Search for the cell housing the specified text and yield its (X, Y) center coordinate. 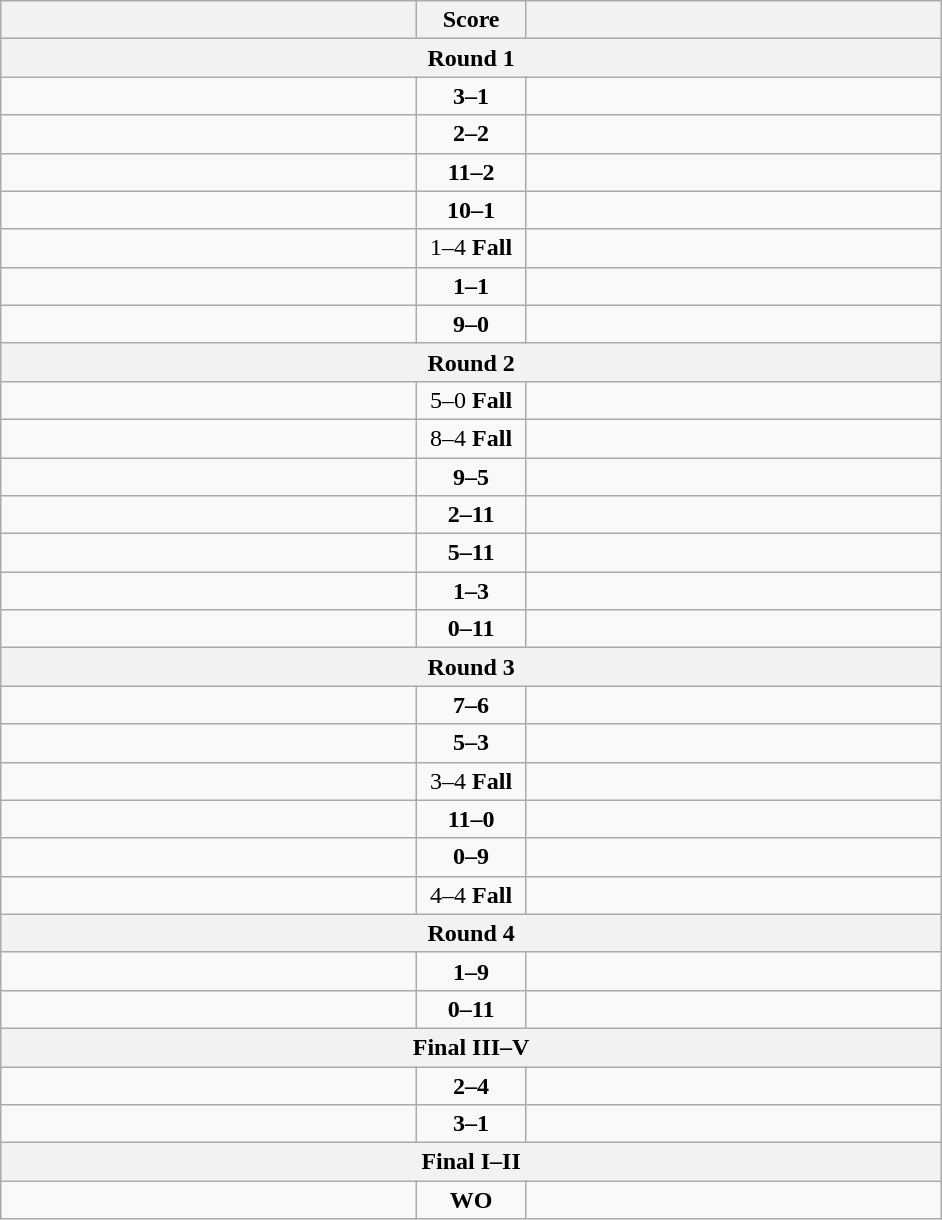
0–9 (472, 857)
5–3 (472, 743)
1–4 Fall (472, 248)
1–9 (472, 971)
WO (472, 1200)
2–11 (472, 515)
9–0 (472, 324)
11–0 (472, 819)
Score (472, 20)
Round 2 (472, 362)
4–4 Fall (472, 895)
2–4 (472, 1085)
2–2 (472, 134)
11–2 (472, 172)
3–4 Fall (472, 781)
7–6 (472, 705)
8–4 Fall (472, 438)
9–5 (472, 477)
Round 1 (472, 58)
10–1 (472, 210)
1–1 (472, 286)
5–11 (472, 553)
Round 4 (472, 933)
Final I–II (472, 1162)
1–3 (472, 591)
Round 3 (472, 667)
Final III–V (472, 1047)
5–0 Fall (472, 400)
